Identify which cell holds the provided text, then report its [X, Y] central coordinate. 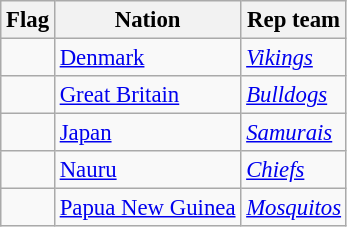
Denmark [147, 58]
Samurais [294, 133]
Bulldogs [294, 95]
Flag [28, 20]
Japan [147, 133]
Vikings [294, 58]
Chiefs [294, 170]
Mosquitos [294, 208]
Papua New Guinea [147, 208]
Nation [147, 20]
Rep team [294, 20]
Great Britain [147, 95]
Nauru [147, 170]
